Find where the given text appears and provide that cell's center as [X, Y] coordinate. 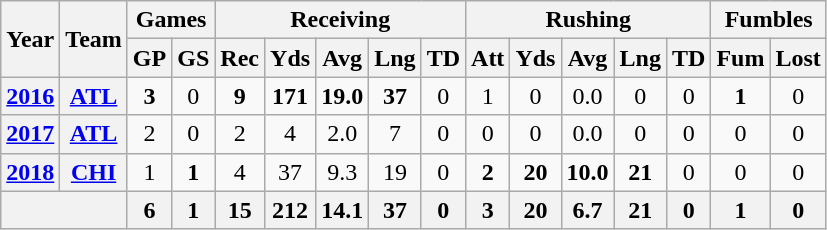
2017 [30, 134]
212 [290, 210]
Fumbles [768, 20]
9.3 [342, 172]
Rec [240, 58]
Receiving [340, 20]
19 [395, 172]
14.1 [342, 210]
CHI [94, 172]
15 [240, 210]
Lost [798, 58]
10.0 [588, 172]
6.7 [588, 210]
171 [290, 96]
Att [488, 58]
Games [170, 20]
Rushing [588, 20]
2018 [30, 172]
6 [149, 210]
7 [395, 134]
GP [149, 58]
Year [30, 39]
9 [240, 96]
GS [194, 58]
2016 [30, 96]
Fum [740, 58]
19.0 [342, 96]
Team [94, 39]
2.0 [342, 134]
